Return [X, Y] of the center of cell containing provided text 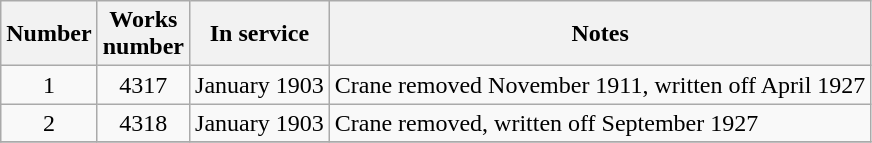
4318 [143, 123]
4317 [143, 85]
Crane removed November 1911, written off April 1927 [600, 85]
In service [260, 34]
Number [49, 34]
Crane removed, written off September 1927 [600, 123]
Worksnumber [143, 34]
1 [49, 85]
2 [49, 123]
Notes [600, 34]
